Pinpoint the cell where the given text exists, returning its (X, Y) midpoint coordinate. 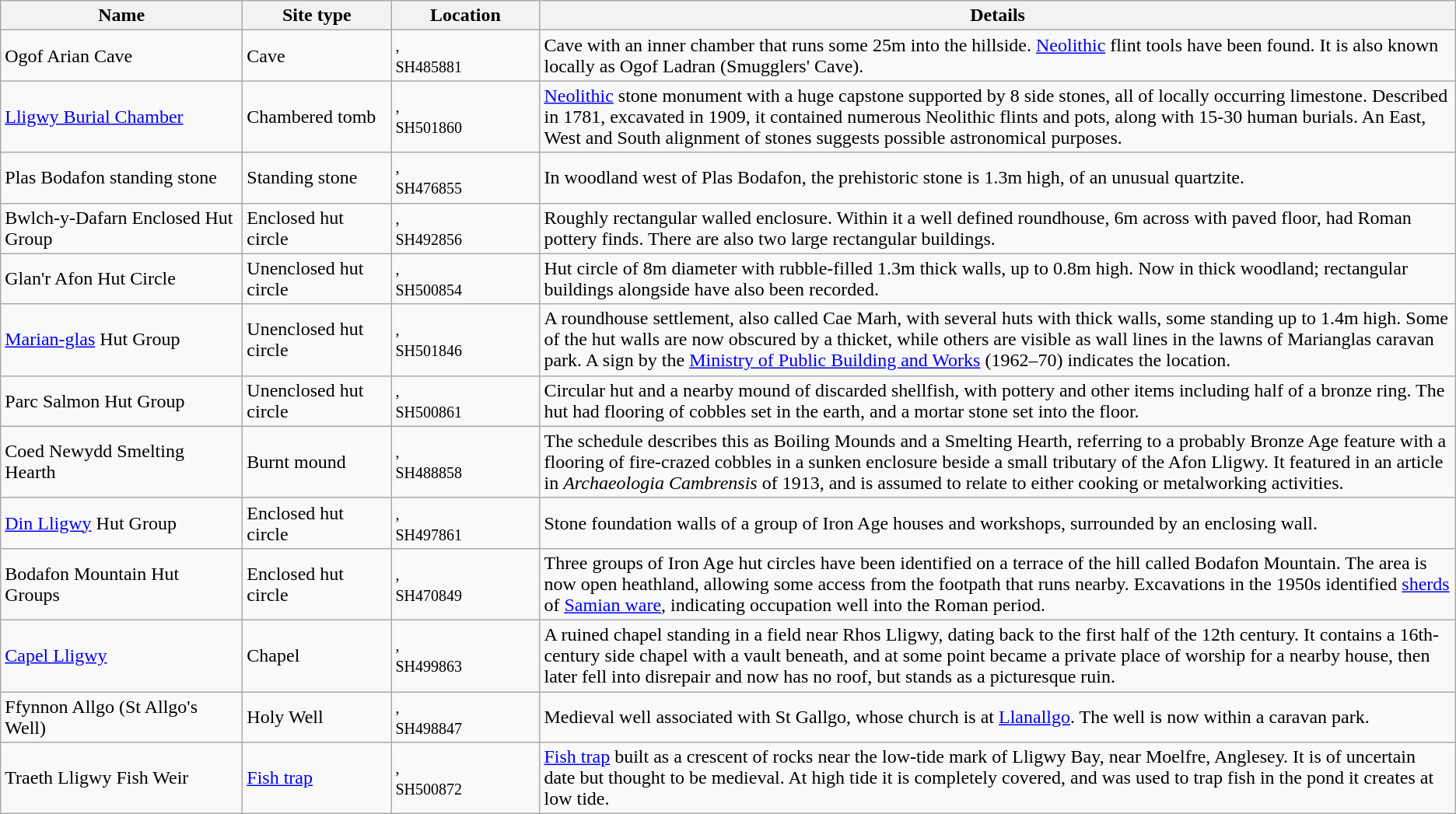
Fish trap (317, 778)
Location (465, 16)
Ffynnon Allgo (St Allgo's Well) (121, 717)
, SH501846 (465, 340)
Chambered tomb (317, 117)
, SH500872 (465, 778)
, SH499863 (465, 655)
, SH476855 (465, 177)
Ogof Arian Cave (121, 56)
Medieval well associated with St Gallgo, whose church is at Llanallgo. The well is now within a caravan park. (997, 717)
Bodafon Mountain Hut Groups (121, 584)
Name (121, 16)
Burnt mound (317, 462)
Din Lligwy Hut Group (121, 522)
, SH497861 (465, 522)
, SH488858 (465, 462)
In woodland west of Plas Bodafon, the prehistoric stone is 1.3m high, of an unusual quartzite. (997, 177)
Traeth Lligwy Fish Weir (121, 778)
, SH501860 (465, 117)
Holy Well (317, 717)
, SH492856 (465, 229)
Plas Bodafon standing stone (121, 177)
Marian-glas Hut Group (121, 340)
Glan'r Afon Hut Circle (121, 278)
Capel Lligwy (121, 655)
, SH485881 (465, 56)
Coed Newydd Smelting Hearth (121, 462)
Site type (317, 16)
Lligwy Burial Chamber (121, 117)
Cave (317, 56)
Stone foundation walls of a group of Iron Age houses and workshops, surrounded by an enclosing wall. (997, 522)
Chapel (317, 655)
Details (997, 16)
, SH500861 (465, 401)
, SH500854 (465, 278)
Bwlch-y-Dafarn Enclosed Hut Group (121, 229)
Standing stone (317, 177)
, SH498847 (465, 717)
Parc Salmon Hut Group (121, 401)
, SH470849 (465, 584)
